Return the (X, Y) coordinate for the center point of the cell that contains the specified text.  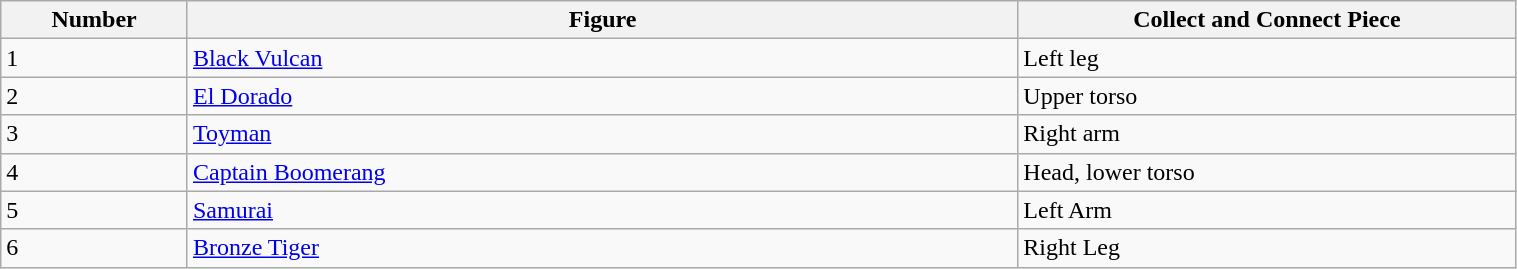
El Dorado (602, 96)
Collect and Connect Piece (1267, 20)
6 (94, 248)
Left leg (1267, 58)
Upper torso (1267, 96)
Bronze Tiger (602, 248)
Number (94, 20)
Toyman (602, 134)
Captain Boomerang (602, 172)
Samurai (602, 210)
2 (94, 96)
Head, lower torso (1267, 172)
Right Leg (1267, 248)
5 (94, 210)
1 (94, 58)
Black Vulcan (602, 58)
Left Arm (1267, 210)
4 (94, 172)
Right arm (1267, 134)
3 (94, 134)
Figure (602, 20)
